For the text-containing cell, return its midpoint in [X, Y] coordinate format. 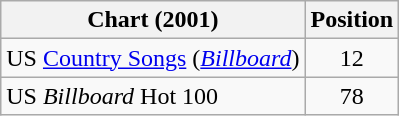
Chart (2001) [153, 20]
12 [352, 58]
78 [352, 96]
Position [352, 20]
US Country Songs (Billboard) [153, 58]
US Billboard Hot 100 [153, 96]
